Determine the [X, Y] coordinate at the center of the cell enclosing the given text.  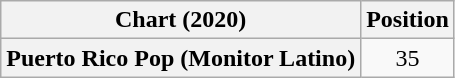
Chart (2020) [181, 20]
Puerto Rico Pop (Monitor Latino) [181, 58]
35 [408, 58]
Position [408, 20]
